Output the (x, y) coordinate of the center of the cell containing the given text.  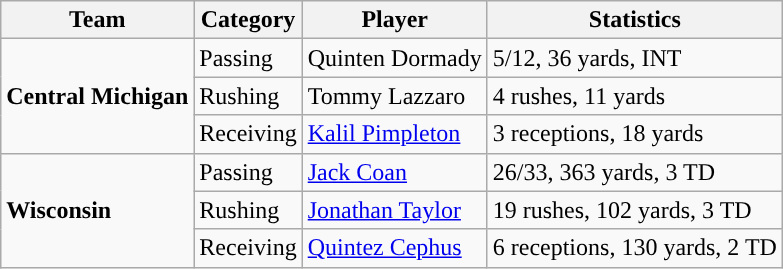
26/33, 363 yards, 3 TD (634, 172)
Jack Coan (394, 172)
3 receptions, 18 yards (634, 134)
4 rushes, 11 yards (634, 96)
19 rushes, 102 yards, 3 TD (634, 210)
Jonathan Taylor (394, 210)
Player (394, 20)
Team (98, 20)
Central Michigan (98, 96)
Category (248, 20)
Statistics (634, 20)
Tommy Lazzaro (394, 96)
6 receptions, 130 yards, 2 TD (634, 248)
Quintez Cephus (394, 248)
Quinten Dormady (394, 58)
Kalil Pimpleton (394, 134)
Wisconsin (98, 210)
5/12, 36 yards, INT (634, 58)
